Return the [X, Y] coordinate for the center point of the cell that contains the specified text.  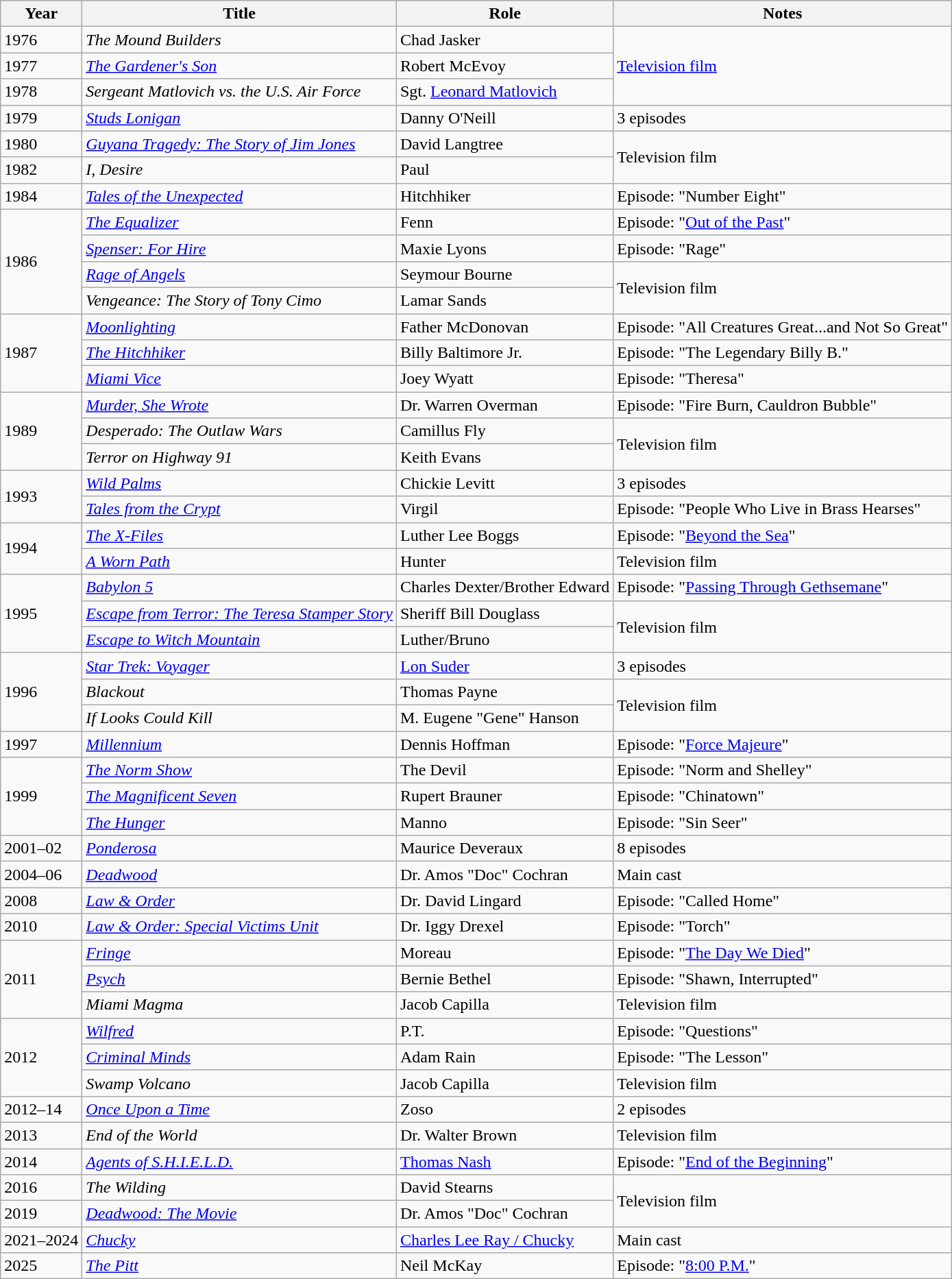
1982 [41, 170]
2 episodes [783, 1109]
The Equalizer [240, 222]
The X-Files [240, 535]
Episode: "Sin Seer" [783, 823]
Swamp Volcano [240, 1083]
2001–02 [41, 849]
Babylon 5 [240, 587]
2019 [41, 1214]
I, Desire [240, 170]
Chucky [240, 1240]
Episode: "People Who Live in Brass Hearses" [783, 509]
Father McDonovan [504, 327]
Sgt. Leonard Matlovich [504, 92]
Desperado: The Outlaw Wars [240, 431]
Episode: "Passing Through Gethsemane" [783, 587]
Dennis Hoffman [504, 744]
Wild Palms [240, 483]
Maxie Lyons [504, 248]
Law & Order [240, 901]
Joey Wyatt [504, 379]
Zoso [504, 1109]
Episode: "All Creatures Great...and Not So Great" [783, 327]
Psych [240, 979]
Miami Vice [240, 379]
Blackout [240, 692]
Thomas Nash [504, 1162]
David Stearns [504, 1188]
Rage of Angels [240, 274]
P.T. [504, 1031]
Title [240, 14]
Notes [783, 14]
Fenn [504, 222]
Keith Evans [504, 457]
Sheriff Bill Douglass [504, 613]
Dr. David Lingard [504, 901]
1986 [41, 261]
Episode: "Chinatown" [783, 796]
The Hitchhiker [240, 353]
The Pitt [240, 1266]
A Worn Path [240, 561]
2010 [41, 927]
Charles Lee Ray / Chucky [504, 1240]
The Hunger [240, 823]
Episode: "The Day We Died" [783, 953]
Paul [504, 170]
Episode: "Torch" [783, 927]
Episode: "8:00 P.M." [783, 1266]
Chad Jasker [504, 40]
Episode: "Shawn, Interrupted" [783, 979]
Spenser: For Hire [240, 248]
Episode: "Questions" [783, 1031]
2012 [41, 1057]
2016 [41, 1188]
1995 [41, 613]
Chickie Levitt [504, 483]
Escape from Terror: The Teresa Stamper Story [240, 613]
Escape to Witch Mountain [240, 639]
M. Eugene "Gene" Hanson [504, 718]
Agents of S.H.I.E.L.D. [240, 1162]
Episode: "End of the Beginning" [783, 1162]
If Looks Could Kill [240, 718]
Deadwood: The Movie [240, 1214]
Lon Suder [504, 666]
1993 [41, 496]
Miami Magma [240, 1005]
Murder, She Wrote [240, 405]
The Devil [504, 770]
Criminal Minds [240, 1057]
1984 [41, 196]
Luther/Bruno [504, 639]
Dr. Walter Brown [504, 1135]
Episode: "The Legendary Billy B." [783, 353]
Once Upon a Time [240, 1109]
1977 [41, 66]
1976 [41, 40]
Moreau [504, 953]
Wilfred [240, 1031]
Thomas Payne [504, 692]
Episode: "Called Home" [783, 901]
Neil McKay [504, 1266]
Lamar Sands [504, 300]
Episode: "Rage" [783, 248]
1989 [41, 431]
Law & Order: Special Victims Unit [240, 927]
2025 [41, 1266]
The Gardener's Son [240, 66]
Role [504, 14]
Year [41, 14]
2013 [41, 1135]
1987 [41, 353]
1996 [41, 692]
Vengeance: The Story of Tony Cimo [240, 300]
David Langtree [504, 144]
1999 [41, 796]
2021–2024 [41, 1240]
Episode: "Force Majeure" [783, 744]
Episode: "Beyond the Sea" [783, 535]
Robert McEvoy [504, 66]
Dr. Iggy Drexel [504, 927]
Seymour Bourne [504, 274]
1979 [41, 118]
Episode: "Theresa" [783, 379]
8 episodes [783, 849]
Studs Lonigan [240, 118]
2014 [41, 1162]
End of the World [240, 1135]
Episode: "Fire Burn, Cauldron Bubble" [783, 405]
2012–14 [41, 1109]
Hitchhiker [504, 196]
Camillus Fly [504, 431]
The Norm Show [240, 770]
Millennium [240, 744]
Terror on Highway 91 [240, 457]
Maurice Deveraux [504, 849]
Sergeant Matlovich vs. the U.S. Air Force [240, 92]
Virgil [504, 509]
The Mound Builders [240, 40]
Tales from the Crypt [240, 509]
Deadwood [240, 875]
Guyana Tragedy: The Story of Jim Jones [240, 144]
Star Trek: Voyager [240, 666]
The Wilding [240, 1188]
1994 [41, 548]
2011 [41, 979]
2008 [41, 901]
Adam Rain [504, 1057]
1997 [41, 744]
Dr. Warren Overman [504, 405]
Luther Lee Boggs [504, 535]
The Magnificent Seven [240, 796]
Episode: "Out of the Past" [783, 222]
Bernie Bethel [504, 979]
Moonlighting [240, 327]
Ponderosa [240, 849]
Charles Dexter/Brother Edward [504, 587]
Episode: "Number Eight" [783, 196]
Hunter [504, 561]
Billy Baltimore Jr. [504, 353]
2004–06 [41, 875]
Danny O'Neill [504, 118]
Episode: "The Lesson" [783, 1057]
Fringe [240, 953]
1978 [41, 92]
Tales of the Unexpected [240, 196]
Rupert Brauner [504, 796]
Manno [504, 823]
Episode: "Norm and Shelley" [783, 770]
1980 [41, 144]
